Determine the (x, y) coordinate at the center of the cell enclosing the given text.  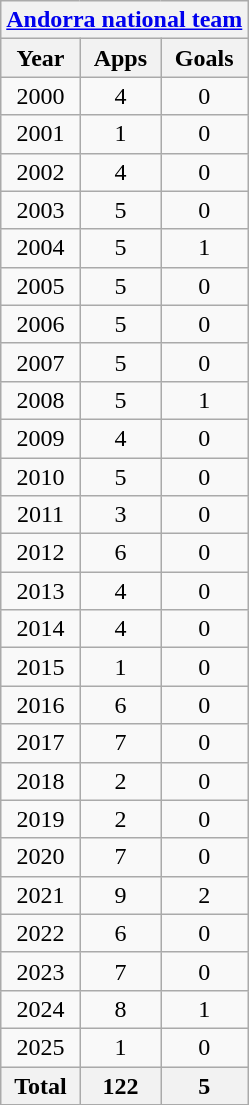
2017 (40, 743)
2002 (40, 172)
2024 (40, 1009)
2023 (40, 971)
9 (120, 895)
2011 (40, 515)
2000 (40, 96)
2005 (40, 286)
Year (40, 58)
2014 (40, 629)
Goals (204, 58)
Total (40, 1085)
2021 (40, 895)
2019 (40, 819)
2003 (40, 210)
2010 (40, 477)
3 (120, 515)
2025 (40, 1047)
2006 (40, 324)
2004 (40, 248)
2018 (40, 781)
2007 (40, 362)
2020 (40, 857)
2009 (40, 438)
2012 (40, 553)
2022 (40, 933)
8 (120, 1009)
2015 (40, 667)
2013 (40, 591)
122 (120, 1085)
Apps (120, 58)
Andorra national team (124, 20)
2008 (40, 400)
2001 (40, 134)
2016 (40, 705)
